For the text-containing cell, return its midpoint in (X, Y) coordinate format. 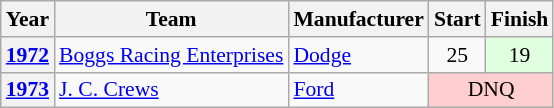
Manufacturer (358, 19)
Start (458, 19)
Year (28, 19)
25 (458, 55)
1973 (28, 90)
19 (520, 55)
J. C. Crews (171, 90)
DNQ (492, 90)
1972 (28, 55)
Team (171, 19)
Boggs Racing Enterprises (171, 55)
Ford (358, 90)
Finish (520, 19)
Dodge (358, 55)
